Return the [X, Y] coordinate for the center point of the cell that contains the specified text.  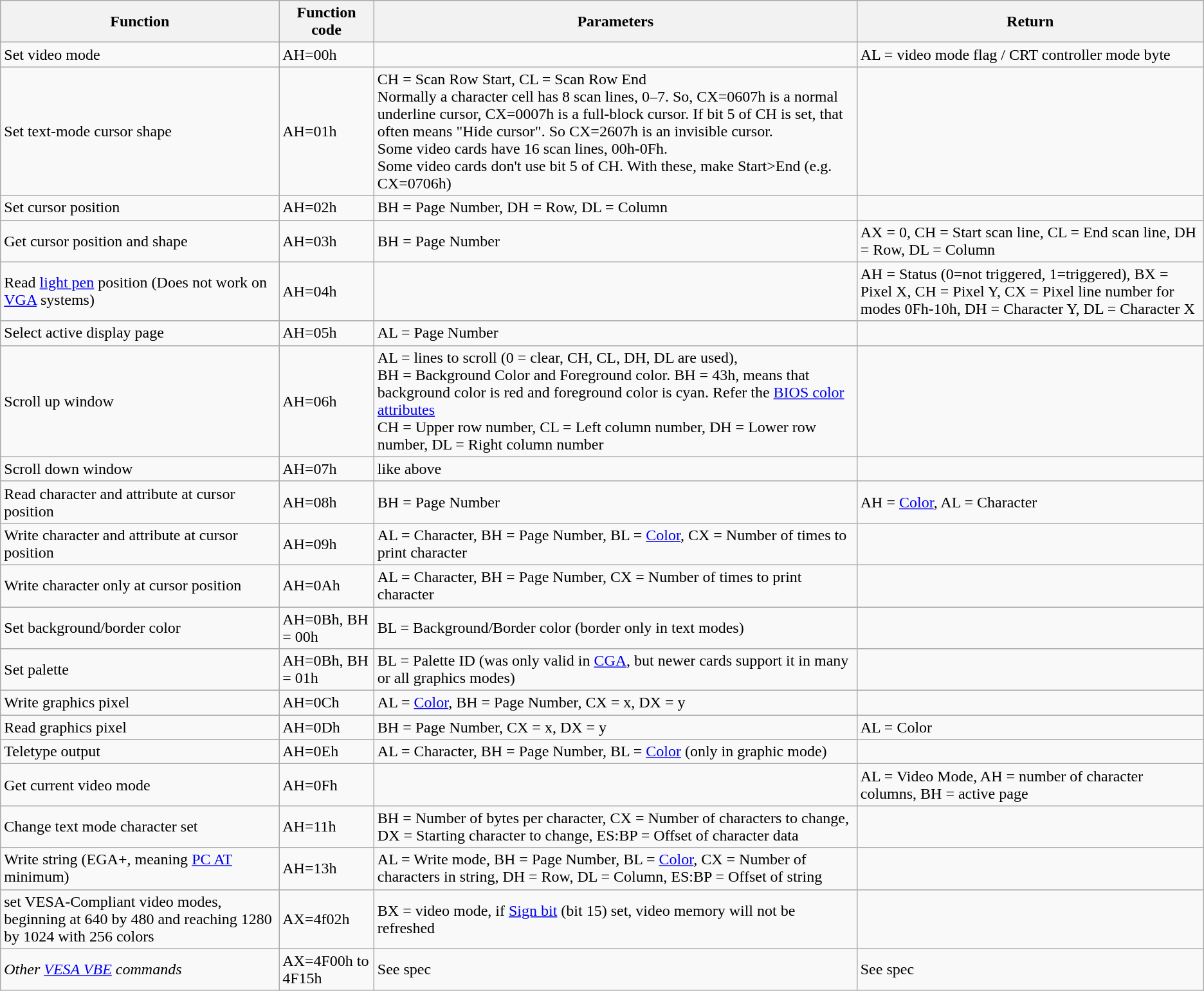
AL = Color [1030, 727]
Scroll up window [140, 401]
BL = Palette ID (was only valid in CGA, but newer cards support it in many or all graphics modes) [615, 670]
AH=01h [327, 131]
AH=0Eh [327, 752]
AL = Character, BH = Page Number, BL = Color, CX = Number of times to print character [615, 544]
AX=4f02h [327, 919]
AH=06h [327, 401]
AH=02h [327, 208]
AH=00h [327, 55]
Read graphics pixel [140, 727]
Set background/border color [140, 628]
AH=13h [327, 868]
AX=4F00h to 4F15h [327, 970]
Teletype output [140, 752]
Scroll down window [140, 469]
Write graphics pixel [140, 703]
AH = Status (0=not triggered, 1=triggered), BX = Pixel X, CH = Pixel Y, CX = Pixel line number for modes 0Fh-10h, DH = Character Y, DL = Character X [1030, 291]
like above [615, 469]
Function [140, 22]
BH = Page Number, CX = x, DX = y [615, 727]
Select active display page [140, 333]
AH=09h [327, 544]
Set cursor position [140, 208]
Write string (EGA+, meaning PC AT minimum) [140, 868]
AH=08h [327, 502]
Read character and attribute at cursor position [140, 502]
Write character and attribute at cursor position [140, 544]
AH=07h [327, 469]
AH=0Ch [327, 703]
AL = Character, BH = Page Number, CX = Number of times to print character [615, 585]
AH=0Bh, BH = 01h [327, 670]
Function code [327, 22]
Parameters [615, 22]
Other VESA VBE commands [140, 970]
AH=05h [327, 333]
AH=04h [327, 291]
AL = Video Mode, AH = number of character columns, BH = active page [1030, 785]
Set video mode [140, 55]
Get current video mode [140, 785]
AL = Page Number [615, 333]
AL = video mode flag / CRT controller mode byte [1030, 55]
Change text mode character set [140, 827]
Set palette [140, 670]
AH = Color, AL = Character [1030, 502]
AH=11h [327, 827]
AL = Character, BH = Page Number, BL = Color (only in graphic mode) [615, 752]
AX = 0, CH = Start scan line, CL = End scan line, DH = Row, DL = Column [1030, 241]
Set text-mode cursor shape [140, 131]
set VESA-Compliant video modes, beginning at 640 by 480 and reaching 1280 by 1024 with 256 colors [140, 919]
AH=0Fh [327, 785]
AH=0Ah [327, 585]
Get cursor position and shape [140, 241]
AL = Color, BH = Page Number, CX = x, DX = y [615, 703]
BH = Page Number, DH = Row, DL = Column [615, 208]
AL = Write mode, BH = Page Number, BL = Color, CX = Number of characters in string, DH = Row, DL = Column, ES:BP = Offset of string [615, 868]
AH=0Dh [327, 727]
AH=0Bh, BH = 00h [327, 628]
BL = Background/Border color (border only in text modes) [615, 628]
BH = Number of bytes per character, CX = Number of characters to change, DX = Starting character to change, ES:BP = Offset of character data [615, 827]
AH=03h [327, 241]
Return [1030, 22]
Write character only at cursor position [140, 585]
Read light pen position (Does not work on VGA systems) [140, 291]
BX = video mode, if Sign bit (bit 15) set, video memory will not be refreshed [615, 919]
